Determine the (X, Y) coordinate at the center of the cell enclosing the given text.  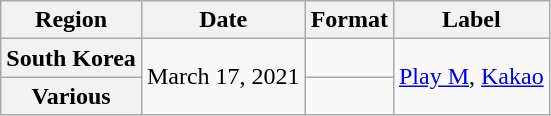
Region (72, 20)
Label (471, 20)
Date (223, 20)
South Korea (72, 58)
March 17, 2021 (223, 77)
Play M, Kakao (471, 77)
Various (72, 96)
Format (349, 20)
